Pinpoint the cell where the given text exists, returning its (X, Y) midpoint coordinate. 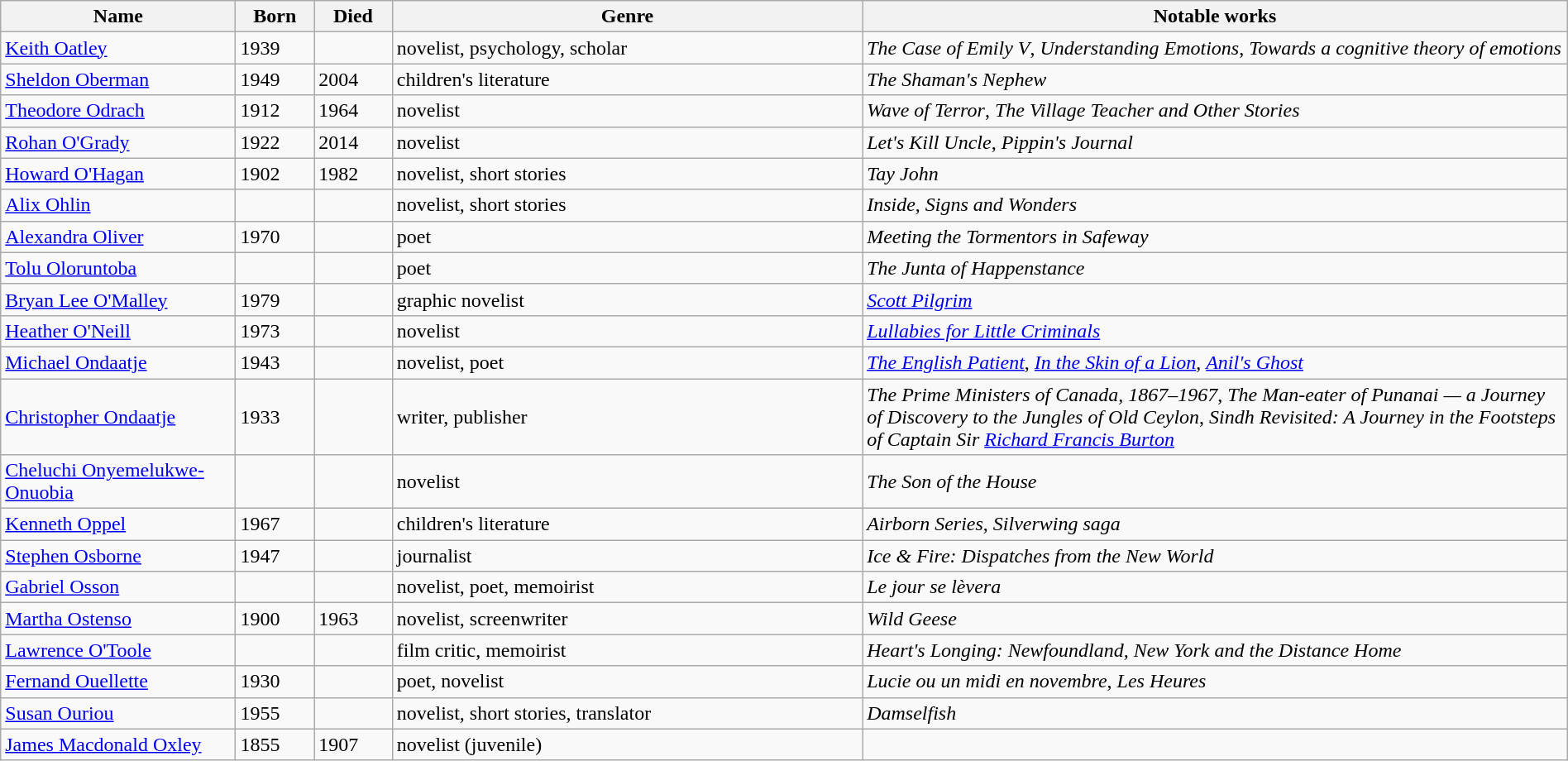
1949 (275, 79)
Stephen Osborne (118, 556)
1922 (275, 142)
1930 (275, 682)
poet, novelist (627, 682)
Cheluchi Onyemelukwe-Onuobia (118, 481)
The Shaman's Nephew (1216, 79)
1855 (275, 744)
Died (354, 17)
Let's Kill Uncle, Pippin's Journal (1216, 142)
novelist, screenwriter (627, 619)
1943 (275, 362)
graphic novelist (627, 299)
1982 (354, 174)
1955 (275, 713)
Fernand Ouellette (118, 682)
1970 (275, 237)
writer, publisher (627, 417)
Theodore Odrach (118, 111)
1912 (275, 111)
1900 (275, 619)
Lucie ou un midi en novembre, Les Heures (1216, 682)
novelist, poet (627, 362)
Le jour se lèvera (1216, 587)
novelist (juvenile) (627, 744)
film critic, memoirist (627, 650)
novelist, short stories, translator (627, 713)
The Junta of Happenstance (1216, 268)
Lawrence O'Toole (118, 650)
Kenneth Oppel (118, 524)
2004 (354, 79)
Gabriel Osson (118, 587)
1973 (275, 331)
1939 (275, 48)
Christopher Ondaatje (118, 417)
journalist (627, 556)
James Macdonald Oxley (118, 744)
Heart's Longing: Newfoundland, New York and the Distance Home (1216, 650)
Meeting the Tormentors in Safeway (1216, 237)
Michael Ondaatje (118, 362)
1967 (275, 524)
Bryan Lee O'Malley (118, 299)
novelist, poet, memoirist (627, 587)
The Son of the House (1216, 481)
Howard O'Hagan (118, 174)
Lullabies for Little Criminals (1216, 331)
1947 (275, 556)
1907 (354, 744)
1979 (275, 299)
Sheldon Oberman (118, 79)
Damselfish (1216, 713)
Born (275, 17)
Keith Oatley (118, 48)
Ice & Fire: Dispatches from the New World (1216, 556)
Rohan O'Grady (118, 142)
Airborn Series, Silverwing saga (1216, 524)
Tolu Oloruntoba (118, 268)
1963 (354, 619)
2014 (354, 142)
Wave of Terror, The Village Teacher and Other Stories (1216, 111)
novelist, psychology, scholar (627, 48)
Name (118, 17)
Susan Ouriou (118, 713)
Martha Ostenso (118, 619)
Notable works (1216, 17)
Tay John (1216, 174)
Inside, Signs and Wonders (1216, 205)
1933 (275, 417)
The Case of Emily V, Understanding Emotions, Towards a cognitive theory of emotions (1216, 48)
Alexandra Oliver (118, 237)
The English Patient, In the Skin of a Lion, Anil's Ghost (1216, 362)
Scott Pilgrim (1216, 299)
Heather O'Neill (118, 331)
1902 (275, 174)
Wild Geese (1216, 619)
1964 (354, 111)
Genre (627, 17)
Alix Ohlin (118, 205)
